Extract the (X, Y) coordinate from the center of the cell holding the provided text.  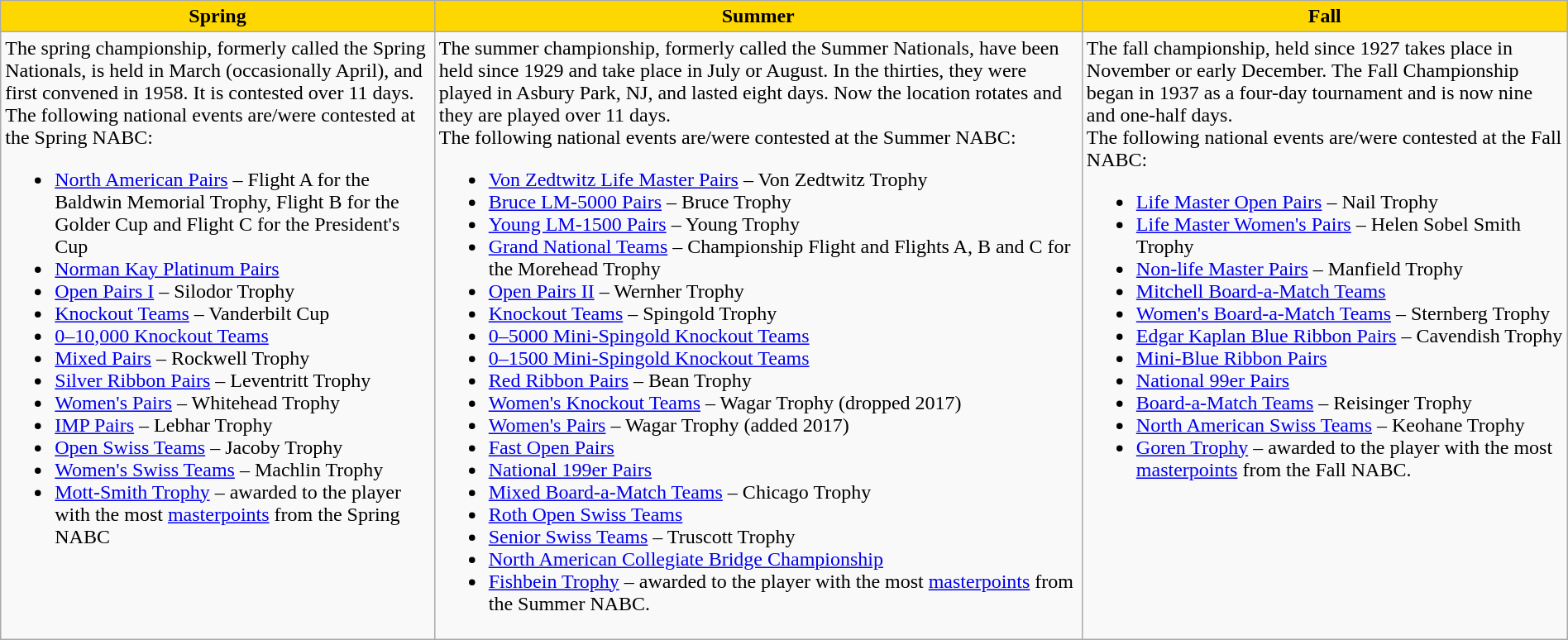
Spring (218, 17)
Fall (1325, 17)
Summer (758, 17)
